Output the [x, y] coordinate of the center of the cell containing the given text.  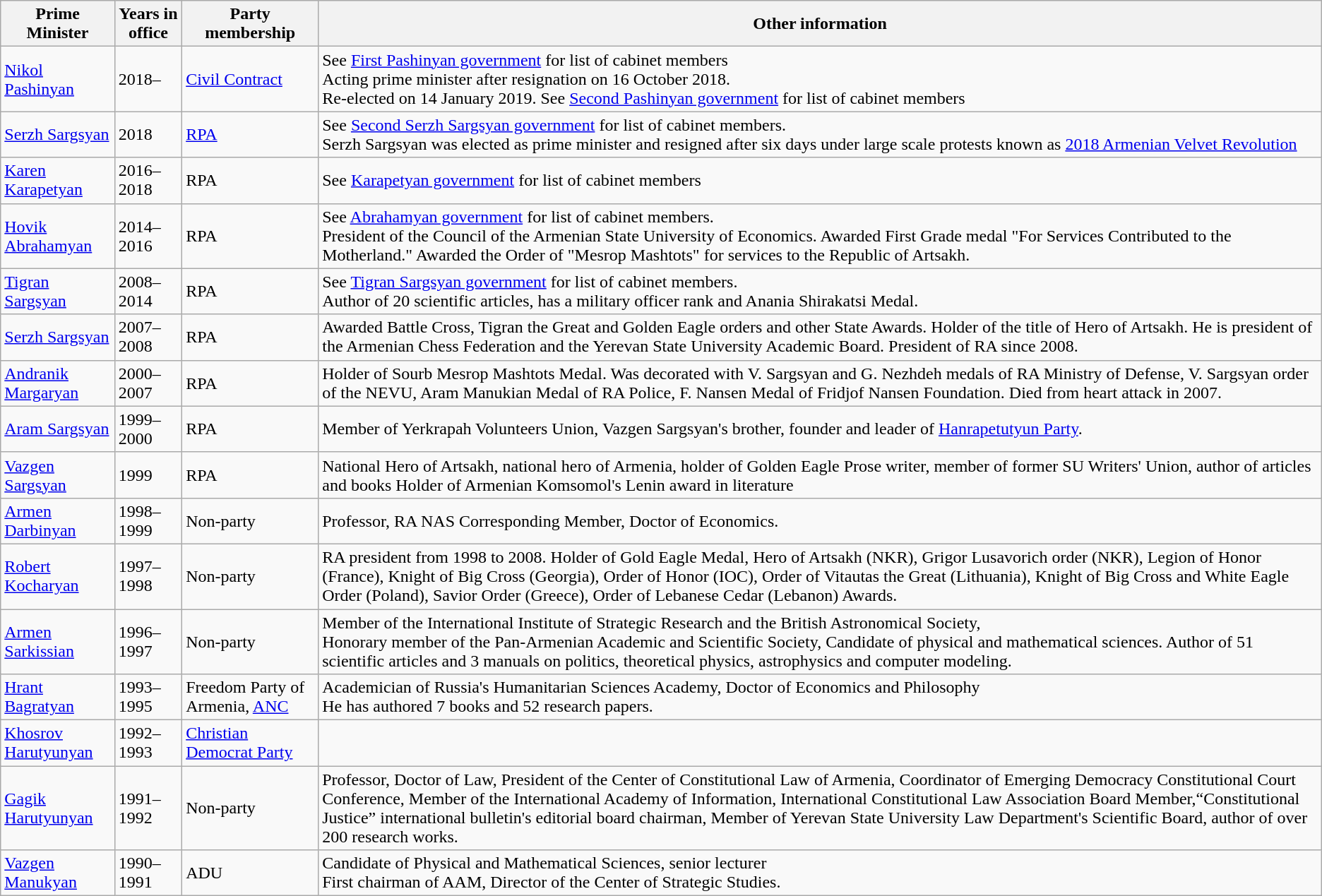
Gagik Harutyunyan [58, 808]
Tigran Sargsyan [58, 291]
Party membership [250, 24]
1998–1999 [148, 521]
Member of Yerkrapah Volunteers Union, Vazgen Sargsyan's brother, founder and leader of Hanrapetutyun Party. [821, 429]
2018 [148, 134]
Karen Karapetyan [58, 181]
2016–2018 [148, 181]
1991–1992 [148, 808]
Freedom Party of Armenia, ANC [250, 698]
2007–2008 [148, 338]
Aram Sargsyan [58, 429]
See Karapetyan government for list of cabinet members [821, 181]
Vazgen Manukyan [58, 873]
1997–1998 [148, 576]
1993–1995 [148, 698]
Armen Sarkissian [58, 641]
1996–1997 [148, 641]
Hrant Bagratyan [58, 698]
2018– [148, 79]
1999 [148, 474]
Hovik Abrahamyan [58, 236]
See Tigran Sargsyan government for list of cabinet members.Author of 20 scientific articles, has a military officer rank and Anania Shirakatsi Medal. [821, 291]
2000–2007 [148, 383]
Candidate of Physical and Mathematical Sciences, senior lecturerFirst chairman of AAM, Director of the Center of Strategic Studies. [821, 873]
Nikol Pashinyan [58, 79]
Civil Contract [250, 79]
Khosrov Harutyunyan [58, 743]
1999–2000 [148, 429]
1992–1993 [148, 743]
Academician of Russia's Humanitarian Sciences Academy, Doctor of Economics and PhilosophyHe has authored 7 books and 52 research papers. [821, 698]
Andranik Margaryan [58, 383]
Professor, RA NAS Corresponding Member, Doctor of Economics. [821, 521]
Robert Kocharyan [58, 576]
Vazgen Sargsyan [58, 474]
2008–2014 [148, 291]
Armen Darbinyan [58, 521]
2014–2016 [148, 236]
Other information [821, 24]
ADU [250, 873]
Prime Minister [58, 24]
Christian Democrat Party [250, 743]
1990–1991 [148, 873]
Years in office [148, 24]
